Find where the given text appears and provide that cell's center as (X, Y) coordinate. 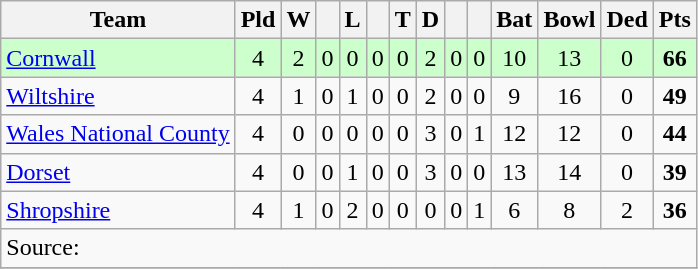
49 (674, 96)
44 (674, 134)
66 (674, 58)
14 (570, 172)
Pts (674, 20)
Dorset (118, 172)
Ded (627, 20)
Cornwall (118, 58)
Bowl (570, 20)
Shropshire (118, 210)
39 (674, 172)
T (402, 20)
6 (514, 210)
Wales National County (118, 134)
9 (514, 96)
L (352, 20)
36 (674, 210)
Wiltshire (118, 96)
D (430, 20)
Source: (349, 248)
Pld (258, 20)
Team (118, 20)
W (298, 20)
Bat (514, 20)
10 (514, 58)
8 (570, 210)
16 (570, 96)
